Search for the cell housing the specified text and yield its [X, Y] center coordinate. 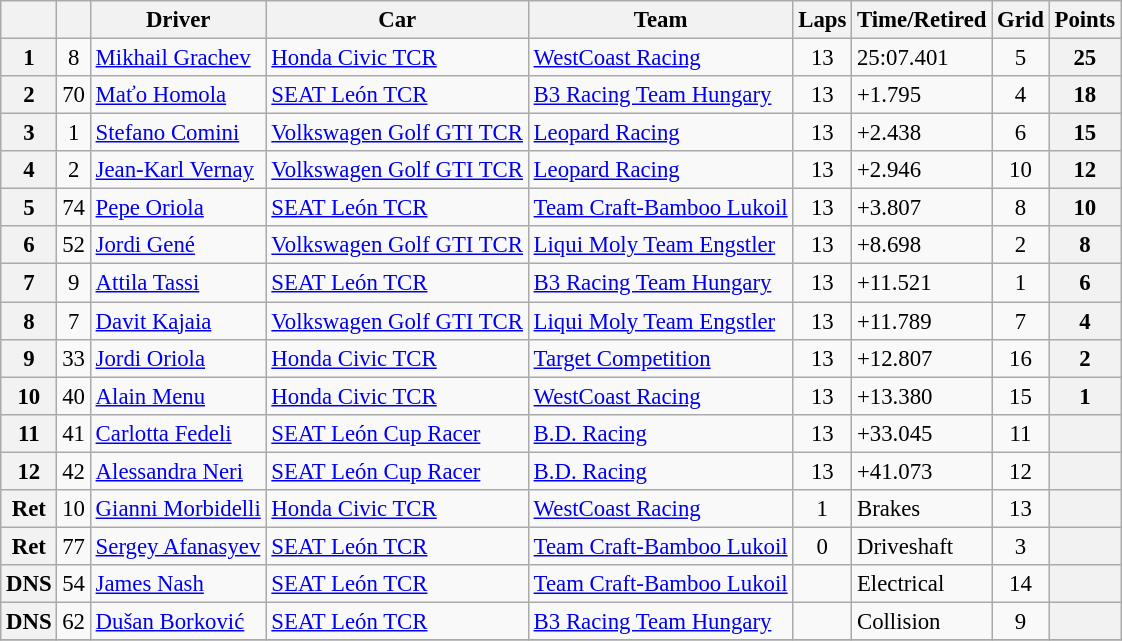
16 [1020, 358]
Car [397, 20]
Attila Tassi [178, 283]
Pepe Oriola [178, 208]
Brakes [922, 509]
Time/Retired [922, 20]
42 [74, 471]
+8.698 [922, 245]
+3.807 [922, 208]
+11.521 [922, 283]
+12.807 [922, 358]
+33.045 [922, 433]
25:07.401 [922, 58]
41 [74, 433]
18 [1084, 95]
+41.073 [922, 471]
Electrical [922, 584]
Grid [1020, 20]
+1.795 [922, 95]
33 [74, 358]
54 [74, 584]
+13.380 [922, 396]
Alain Menu [178, 396]
Collision [922, 621]
Gianni Morbidelli [178, 509]
Stefano Comini [178, 133]
Carlotta Fedeli [178, 433]
Sergey Afanasyev [178, 546]
+2.438 [922, 133]
70 [74, 95]
Driveshaft [922, 546]
74 [74, 208]
52 [74, 245]
Jordi Oriola [178, 358]
Team [660, 20]
Maťo Homola [178, 95]
Davit Kajaia [178, 321]
Alessandra Neri [178, 471]
62 [74, 621]
40 [74, 396]
Laps [822, 20]
Driver [178, 20]
Target Competition [660, 358]
James Nash [178, 584]
+2.946 [922, 170]
Dušan Borković [178, 621]
14 [1020, 584]
25 [1084, 58]
Points [1084, 20]
+11.789 [922, 321]
77 [74, 546]
0 [822, 546]
Jean-Karl Vernay [178, 170]
Mikhail Grachev [178, 58]
Jordi Gené [178, 245]
